Output the [x, y] coordinate of the center of the cell containing the given text.  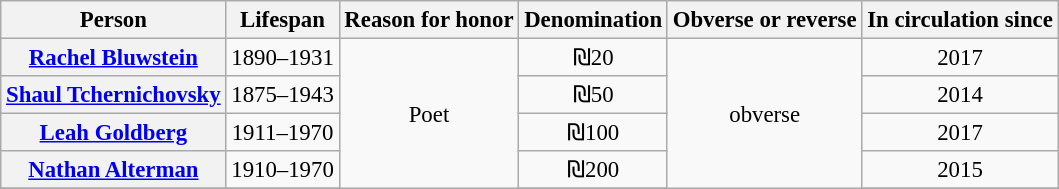
2014 [960, 95]
Denomination [594, 20]
Obverse or reverse [764, 20]
1910–1970 [282, 170]
₪100 [594, 133]
In circulation since [960, 20]
₪20 [594, 58]
₪50 [594, 95]
Rachel Bluwstein [114, 58]
Poet [429, 114]
obverse [764, 114]
1875–1943 [282, 95]
Person [114, 20]
₪200 [594, 170]
Reason for honor [429, 20]
2015 [960, 170]
Leah Goldberg [114, 133]
Nathan Alterman [114, 170]
1911–1970 [282, 133]
1890–1931 [282, 58]
Shaul Tchernichovsky [114, 95]
Lifespan [282, 20]
